Identify which cell holds the provided text, then report its [X, Y] central coordinate. 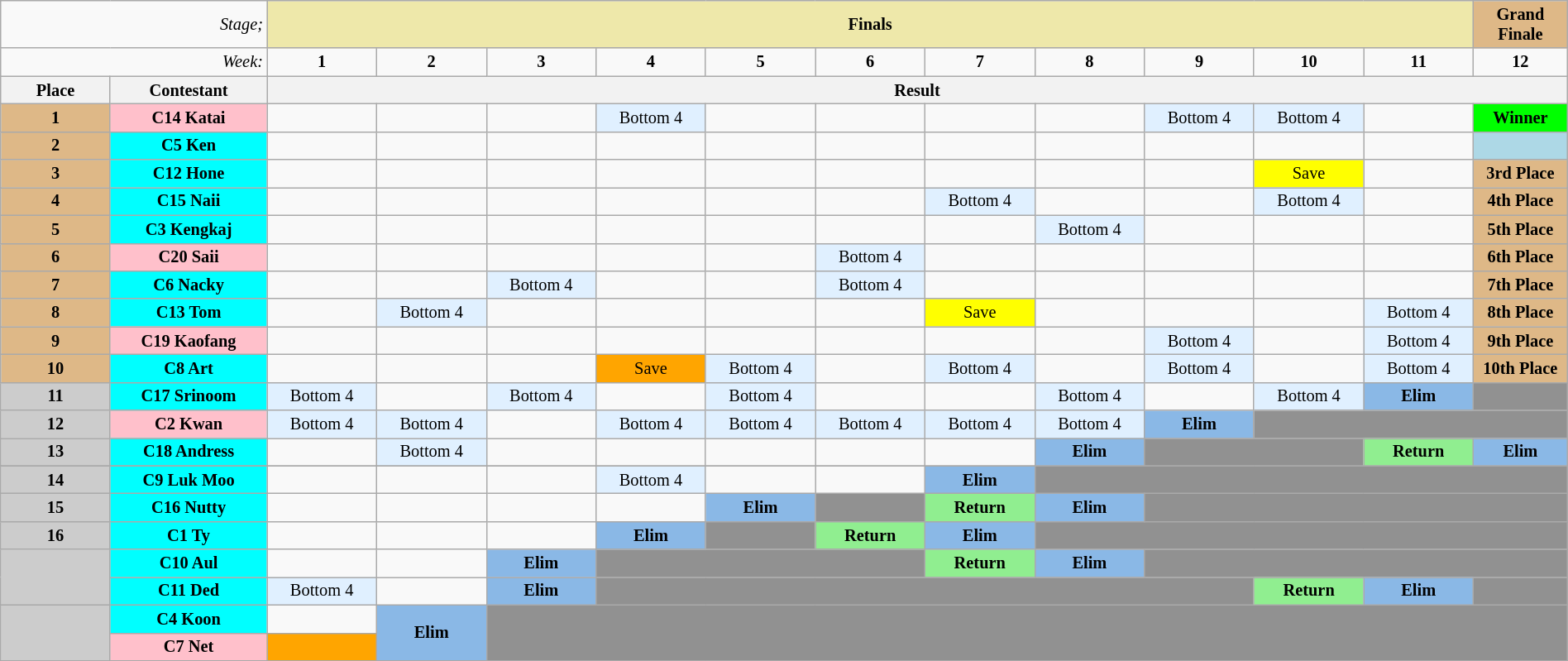
C7 Net [189, 647]
Week: [134, 62]
Finals [870, 24]
5th Place [1521, 229]
C13 Tom [189, 313]
Contestant [189, 90]
C8 Art [189, 368]
Winner [1521, 117]
6th Place [1521, 257]
16 [56, 535]
9th Place [1521, 341]
C16 Nutty [189, 507]
C15 Naii [189, 201]
3rd Place [1521, 174]
C9 Luk Moo [189, 480]
8th Place [1521, 313]
C14 Katai [189, 117]
13 [56, 452]
C20 Saii [189, 257]
C1 Ty [189, 535]
C19 Kaofang [189, 341]
Grand Finale [1521, 24]
C10 Aul [189, 563]
7th Place [1521, 285]
C5 Ken [189, 146]
C17 Srinoom [189, 396]
C3 Kengkaj [189, 229]
C2 Kwan [189, 424]
C18 Andress [189, 452]
10th Place [1521, 368]
15 [56, 507]
Stage; [134, 24]
4th Place [1521, 201]
Place [56, 90]
C4 Koon [189, 619]
Result [917, 90]
C11 Ded [189, 591]
C12 Hone [189, 174]
14 [56, 480]
C6 Nacky [189, 285]
